Extract the [x, y] coordinate from the center of the cell holding the provided text.  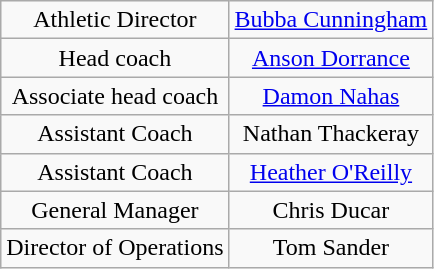
Damon Nahas [331, 96]
Chris Ducar [331, 210]
Director of Operations [115, 248]
Tom Sander [331, 248]
Nathan Thackeray [331, 134]
Associate head coach [115, 96]
Heather O'Reilly [331, 172]
Bubba Cunningham [331, 20]
Head coach [115, 58]
Athletic Director [115, 20]
Anson Dorrance [331, 58]
General Manager [115, 210]
